Capture the cell that displays the provided text and extract its (x, y) central coordinate. 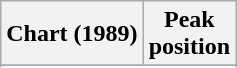
Chart (1989) (72, 34)
Peak position (189, 34)
